Scan for the cell matching the given text and deliver its [X, Y] coordinate at center. 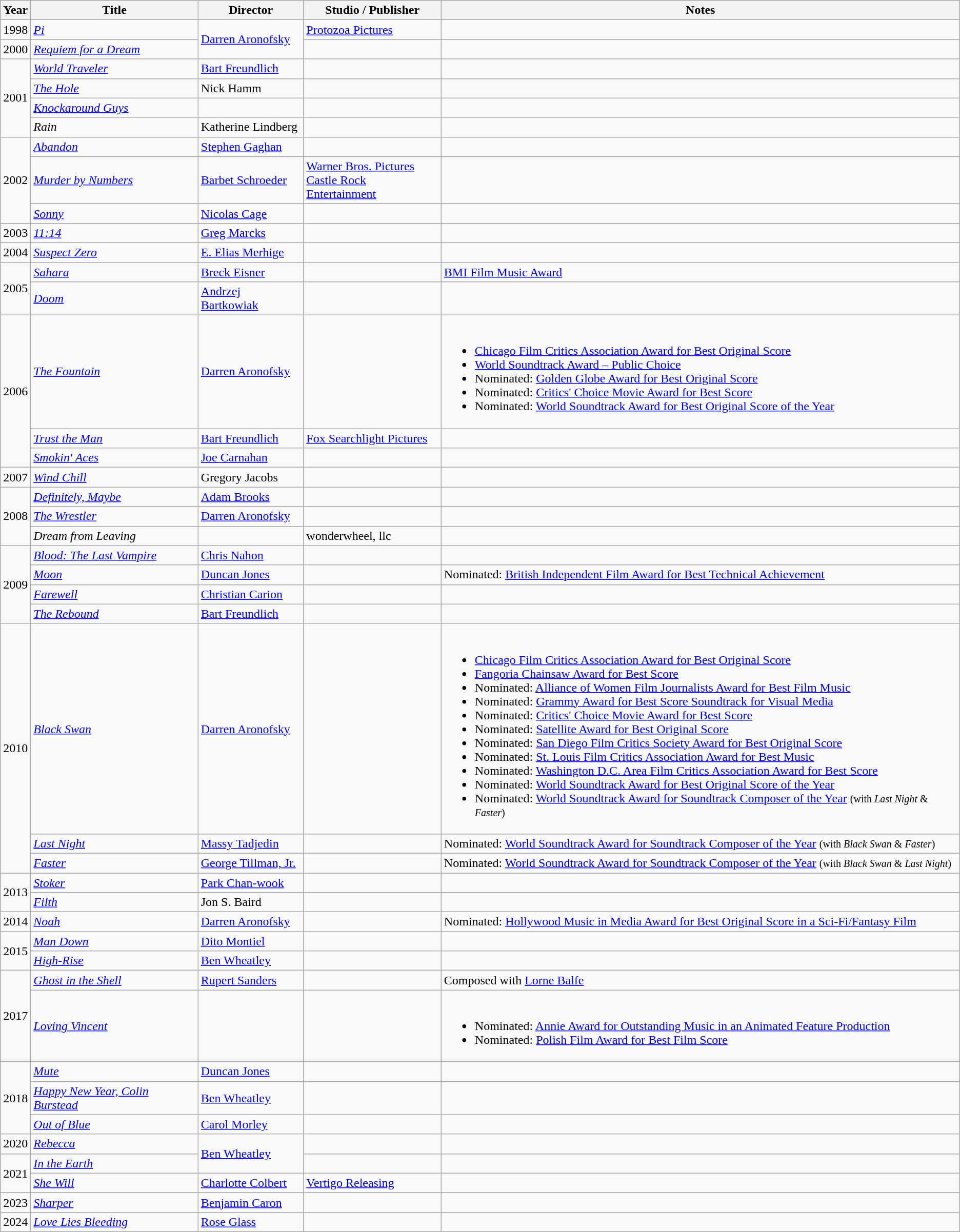
Year [15, 10]
2006 [15, 392]
Farewell [114, 594]
Doom [114, 298]
2017 [15, 1016]
Noah [114, 922]
Park Chan-wook [251, 882]
2004 [15, 252]
Nominated: World Soundtrack Award for Soundtrack Composer of the Year (with Black Swan & Last Night) [701, 863]
Studio / Publisher [372, 10]
Faster [114, 863]
2003 [15, 233]
She Will [114, 1183]
Andrzej Bartkowiak [251, 298]
Rebecca [114, 1144]
Nicolas Cage [251, 213]
In the Earth [114, 1163]
Abandon [114, 147]
Definitely, Maybe [114, 497]
E. Elias Merhige [251, 252]
Moon [114, 575]
Gregory Jacobs [251, 477]
Rupert Sanders [251, 980]
Carol Morley [251, 1124]
Nominated: British Independent Film Award for Best Technical Achievement [701, 575]
Greg Marcks [251, 233]
2008 [15, 516]
2009 [15, 584]
11:14 [114, 233]
Adam Brooks [251, 497]
Breck Eisner [251, 272]
Barbet Schroeder [251, 180]
2023 [15, 1202]
Happy New Year, Colin Burstead [114, 1098]
2020 [15, 1144]
Notes [701, 10]
Sahara [114, 272]
Love Lies Bleeding [114, 1222]
Ghost in the Shell [114, 980]
2015 [15, 951]
Nominated: Hollywood Music in Media Award for Best Original Score in a Sci-Fi/Fantasy Film [701, 922]
Dito Montiel [251, 941]
Christian Carion [251, 594]
Fox Searchlight Pictures [372, 438]
Sharper [114, 1202]
Knockaround Guys [114, 108]
Nominated: World Soundtrack Award for Soundtrack Composer of the Year (with Black Swan & Faster) [701, 843]
2002 [15, 180]
Rain [114, 127]
Requiem for a Dream [114, 49]
Wind Chill [114, 477]
wonderwheel, llc [372, 536]
Rose Glass [251, 1222]
Chris Nahon [251, 555]
Katherine Lindberg [251, 127]
Stoker [114, 882]
2007 [15, 477]
Pi [114, 30]
Black Swan [114, 729]
Jon S. Baird [251, 902]
Joe Carnahan [251, 458]
2018 [15, 1098]
Warner Bros. PicturesCastle Rock Entertainment [372, 180]
The Fountain [114, 372]
Trust the Man [114, 438]
2013 [15, 892]
Smokin' Aces [114, 458]
Mute [114, 1072]
Dream from Leaving [114, 536]
2000 [15, 49]
Murder by Numbers [114, 180]
The Wrestler [114, 516]
High-Rise [114, 961]
Man Down [114, 941]
BMI Film Music Award [701, 272]
2010 [15, 748]
Protozoa Pictures [372, 30]
Massy Tadjedin [251, 843]
1998 [15, 30]
Nick Hamm [251, 88]
World Traveler [114, 69]
Out of Blue [114, 1124]
Filth [114, 902]
Charlotte Colbert [251, 1183]
2001 [15, 98]
The Hole [114, 88]
2014 [15, 922]
Suspect Zero [114, 252]
2021 [15, 1173]
Blood: The Last Vampire [114, 555]
2024 [15, 1222]
Benjamin Caron [251, 1202]
Stephen Gaghan [251, 147]
Title [114, 10]
Director [251, 10]
Last Night [114, 843]
Loving Vincent [114, 1026]
2005 [15, 289]
Vertigo Releasing [372, 1183]
Composed with Lorne Balfe [701, 980]
George Tillman, Jr. [251, 863]
The Rebound [114, 614]
Nominated: Annie Award for Outstanding Music in an Animated Feature ProductionNominated: Polish Film Award for Best Film Score [701, 1026]
Sonny [114, 213]
